Search for the cell housing the specified text and yield its (x, y) center coordinate. 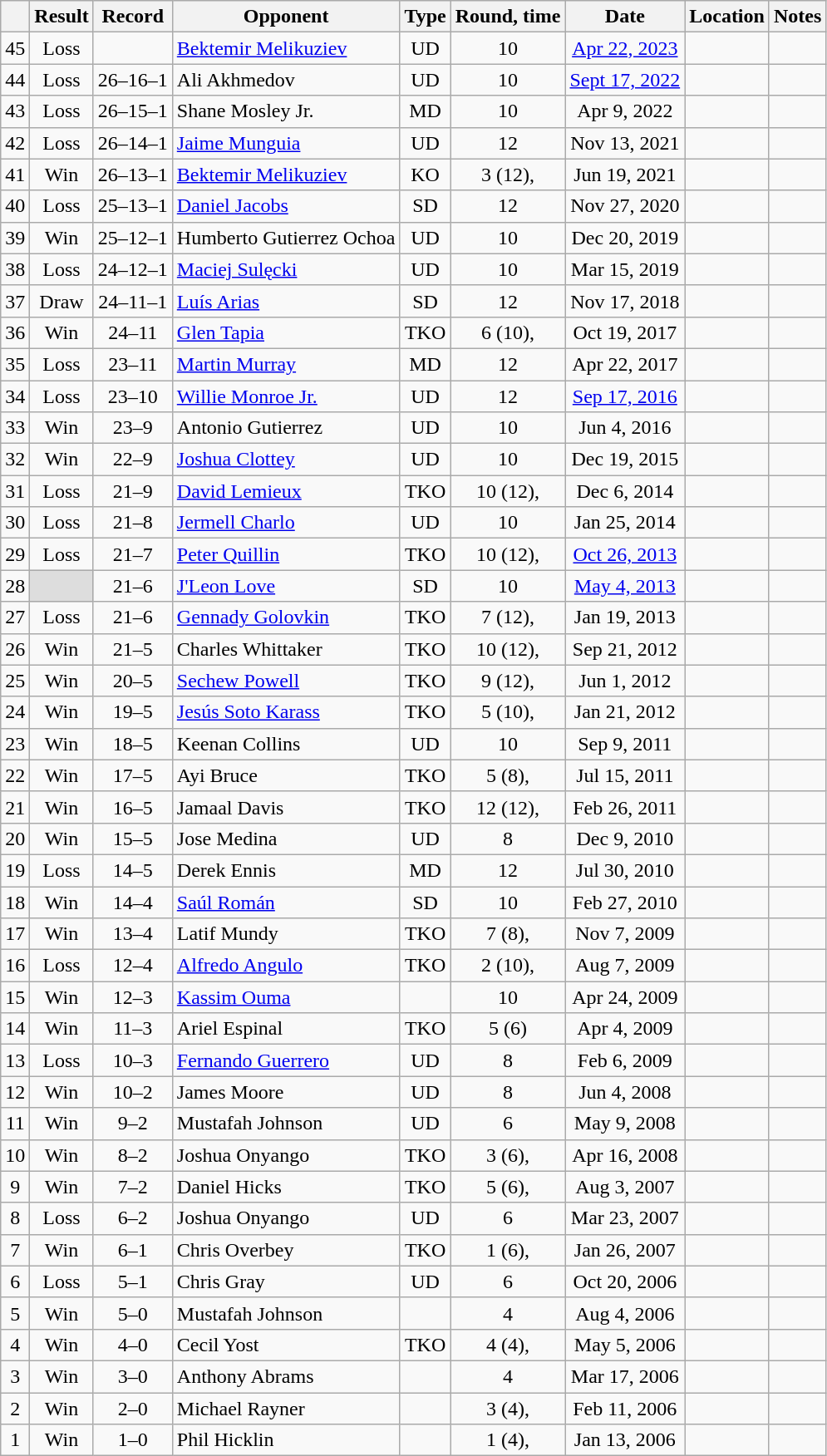
6–2 (133, 1218)
25–12–1 (133, 238)
7 (8), (508, 934)
21–5 (133, 649)
Oct 19, 2017 (625, 332)
Jan 19, 2013 (625, 617)
Ariel Espinal (286, 1029)
Location (727, 17)
13 (15, 1060)
Derek Ennis (286, 870)
3 (4), (508, 1409)
3 (12), (508, 175)
KO (426, 175)
May 5, 2006 (625, 1345)
25 (15, 681)
Aug 3, 2007 (625, 1187)
23–11 (133, 364)
2 (10), (508, 966)
23 (15, 744)
10–2 (133, 1092)
7–2 (133, 1187)
4–0 (133, 1345)
36 (15, 332)
Jan 21, 2012 (625, 712)
Jaime Munguia (286, 143)
26–16–1 (133, 80)
22 (15, 775)
11 (15, 1124)
Mar 17, 2006 (625, 1376)
6 (10), (508, 332)
Opponent (286, 17)
Nov 7, 2009 (625, 934)
39 (15, 238)
21–9 (133, 491)
14 (15, 1029)
Jun 4, 2016 (625, 428)
9 (15, 1187)
Humberto Gutierrez Ochoa (286, 238)
1 (6), (508, 1250)
Dec 20, 2019 (625, 238)
Jan 13, 2006 (625, 1440)
28 (15, 586)
Aug 4, 2006 (625, 1313)
Mar 15, 2019 (625, 269)
Apr 22, 2017 (625, 364)
11–3 (133, 1029)
37 (15, 301)
Notes (797, 17)
Draw (62, 301)
Apr 22, 2023 (625, 48)
12 (12), (508, 807)
5 (15, 1313)
Keenan Collins (286, 744)
5–0 (133, 1313)
19–5 (133, 712)
15–5 (133, 839)
2 (15, 1409)
13–4 (133, 934)
May 9, 2008 (625, 1124)
Jan 26, 2007 (625, 1250)
7 (15, 1250)
Alfredo Angulo (286, 966)
26–13–1 (133, 175)
43 (15, 111)
Record (133, 17)
Jul 30, 2010 (625, 870)
45 (15, 48)
3 (6), (508, 1155)
Jan 25, 2014 (625, 523)
24 (15, 712)
14–5 (133, 870)
J'Leon Love (286, 586)
Type (426, 17)
4 (4), (508, 1345)
Latif Mundy (286, 934)
Chris Overbey (286, 1250)
26–14–1 (133, 143)
Luís Arias (286, 301)
17 (15, 934)
8–2 (133, 1155)
Feb 26, 2011 (625, 807)
Oct 26, 2013 (625, 554)
12–4 (133, 966)
20–5 (133, 681)
Nov 13, 2021 (625, 143)
Dec 9, 2010 (625, 839)
Dec 6, 2014 (625, 491)
Daniel Hicks (286, 1187)
Cecil Yost (286, 1345)
24–11 (133, 332)
31 (15, 491)
Ali Akhmedov (286, 80)
40 (15, 206)
Peter Quillin (286, 554)
5 (6), (508, 1187)
Fernando Guerrero (286, 1060)
Chris Gray (286, 1281)
Gennady Golovkin (286, 617)
May 4, 2013 (625, 586)
26 (15, 649)
Oct 20, 2006 (625, 1281)
9 (12), (508, 681)
24–12–1 (133, 269)
Willie Monroe Jr. (286, 396)
Martin Murray (286, 364)
Feb 11, 2006 (625, 1409)
23–10 (133, 396)
Maciej Sulęcki (286, 269)
29 (15, 554)
7 (12), (508, 617)
26–15–1 (133, 111)
Kassim Ouma (286, 997)
Round, time (508, 17)
Apr 4, 2009 (625, 1029)
Glen Tapia (286, 332)
Jun 1, 2012 (625, 681)
Jun 19, 2021 (625, 175)
41 (15, 175)
35 (15, 364)
10–3 (133, 1060)
Jamaal Davis (286, 807)
6–1 (133, 1250)
21–7 (133, 554)
Result (62, 17)
22–9 (133, 460)
Feb 27, 2010 (625, 902)
Dec 19, 2015 (625, 460)
44 (15, 80)
12–3 (133, 997)
Sep 9, 2011 (625, 744)
Jul 15, 2011 (625, 775)
17–5 (133, 775)
Saúl Román (286, 902)
Apr 9, 2022 (625, 111)
Apr 24, 2009 (625, 997)
Apr 16, 2008 (625, 1155)
Nov 17, 2018 (625, 301)
25–13–1 (133, 206)
Aug 7, 2009 (625, 966)
David Lemieux (286, 491)
Feb 6, 2009 (625, 1060)
18–5 (133, 744)
Sep 21, 2012 (625, 649)
32 (15, 460)
1–0 (133, 1440)
3–0 (133, 1376)
5–1 (133, 1281)
34 (15, 396)
Date (625, 17)
Jesús Soto Karass (286, 712)
9–2 (133, 1124)
5 (10), (508, 712)
Anthony Abrams (286, 1376)
27 (15, 617)
23–9 (133, 428)
Mar 23, 2007 (625, 1218)
5 (6) (508, 1029)
Nov 27, 2020 (625, 206)
Sep 17, 2016 (625, 396)
James Moore (286, 1092)
Antonio Gutierrez (286, 428)
16 (15, 966)
Daniel Jacobs (286, 206)
19 (15, 870)
18 (15, 902)
38 (15, 269)
Charles Whittaker (286, 649)
1 (4), (508, 1440)
Shane Mosley Jr. (286, 111)
14–4 (133, 902)
16–5 (133, 807)
Jermell Charlo (286, 523)
15 (15, 997)
Joshua Clottey (286, 460)
20 (15, 839)
2–0 (133, 1409)
Ayi Bruce (286, 775)
Sept 17, 2022 (625, 80)
Jun 4, 2008 (625, 1092)
30 (15, 523)
3 (15, 1376)
1 (15, 1440)
42 (15, 143)
24–11–1 (133, 301)
5 (8), (508, 775)
Sechew Powell (286, 681)
Michael Rayner (286, 1409)
33 (15, 428)
21 (15, 807)
Phil Hicklin (286, 1440)
21–8 (133, 523)
Jose Medina (286, 839)
